Output the [X, Y] coordinate of the center of the cell containing the given text.  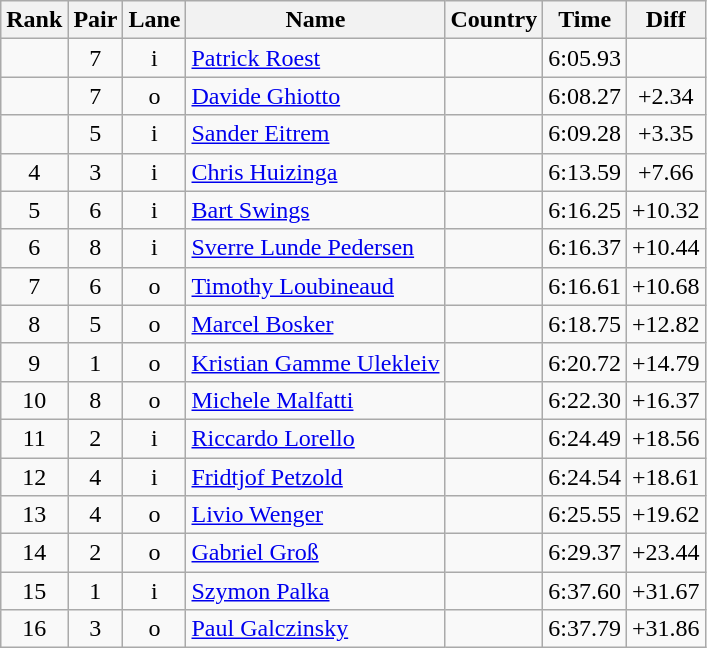
13 [34, 515]
Gabriel Groß [316, 553]
+16.37 [666, 400]
+3.35 [666, 134]
+10.32 [666, 210]
Marcel Bosker [316, 324]
+10.44 [666, 248]
Chris Huizinga [316, 172]
+19.62 [666, 515]
6:13.59 [585, 172]
9 [34, 362]
Riccardo Lorello [316, 438]
10 [34, 400]
Kristian Gamme Ulekleiv [316, 362]
Time [585, 20]
Bart Swings [316, 210]
6:37.60 [585, 591]
12 [34, 477]
15 [34, 591]
Diff [666, 20]
Michele Malfatti [316, 400]
6:05.93 [585, 58]
+14.79 [666, 362]
6:16.61 [585, 286]
6:16.37 [585, 248]
+7.66 [666, 172]
6:24.49 [585, 438]
Sverre Lunde Pedersen [316, 248]
Livio Wenger [316, 515]
Paul Galczinsky [316, 629]
Szymon Palka [316, 591]
6:20.72 [585, 362]
6:16.25 [585, 210]
Country [494, 20]
6:18.75 [585, 324]
Sander Eitrem [316, 134]
6:24.54 [585, 477]
14 [34, 553]
+12.82 [666, 324]
16 [34, 629]
Patrick Roest [316, 58]
+23.44 [666, 553]
+31.86 [666, 629]
Pair [96, 20]
+2.34 [666, 96]
6:09.28 [585, 134]
6:37.79 [585, 629]
Fridtjof Petzold [316, 477]
6:25.55 [585, 515]
6:29.37 [585, 553]
Timothy Loubineaud [316, 286]
Davide Ghiotto [316, 96]
Rank [34, 20]
Name [316, 20]
+31.67 [666, 591]
6:22.30 [585, 400]
+10.68 [666, 286]
Lane [154, 20]
6:08.27 [585, 96]
+18.56 [666, 438]
+18.61 [666, 477]
11 [34, 438]
